For the text-containing cell, return its midpoint in (X, Y) coordinate format. 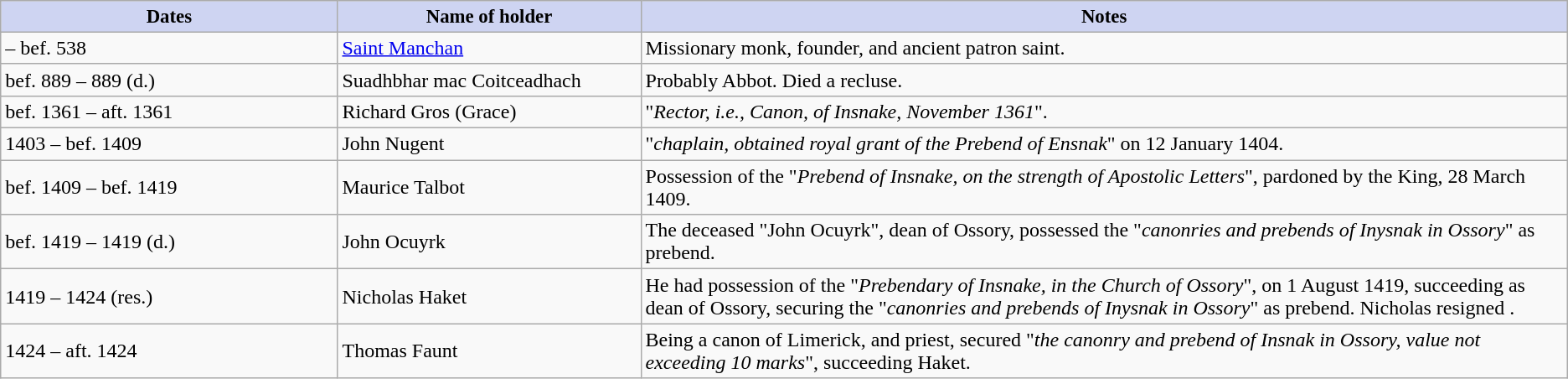
The deceased "John Ocuyrk", dean of Ossory, possessed the "canonries and prebends of Inysnak in Ossory" as prebend. (1104, 241)
Probably Abbot. Died a recluse. (1104, 80)
Missionary monk, founder, and ancient patron saint. (1104, 48)
John Nugent (489, 144)
"chaplain, obtained royal grant of the Prebend of Ensnak" on 12 January 1404. (1104, 144)
bef. 1361 – aft. 1361 (169, 112)
1403 – bef. 1409 (169, 144)
bef. 1419 – 1419 (d.) (169, 241)
1424 – aft. 1424 (169, 350)
Possession of the "Prebend of Insnake, on the strength of Apostolic Letters", pardoned by the King, 28 March 1409. (1104, 188)
bef. 889 – 889 (d.) (169, 80)
"Rector, i.e., Canon, of Insnake, November 1361". (1104, 112)
John Ocuyrk (489, 241)
Notes (1104, 17)
Richard Gros (Grace) (489, 112)
Dates (169, 17)
Thomas Faunt (489, 350)
Being a canon of Limerick, and priest, secured "the canonry and prebend of Insnak in Ossory, value not exceeding 10 marks", succeeding Haket. (1104, 350)
Maurice Talbot (489, 188)
Suadhbhar mac Coitceadhach (489, 80)
Name of holder (489, 17)
– bef. 538 (169, 48)
bef. 1409 – bef. 1419 (169, 188)
Nicholas Haket (489, 297)
1419 – 1424 (res.) (169, 297)
Saint Manchan (489, 48)
